Extract the (x, y) coordinate from the center of the cell holding the provided text.  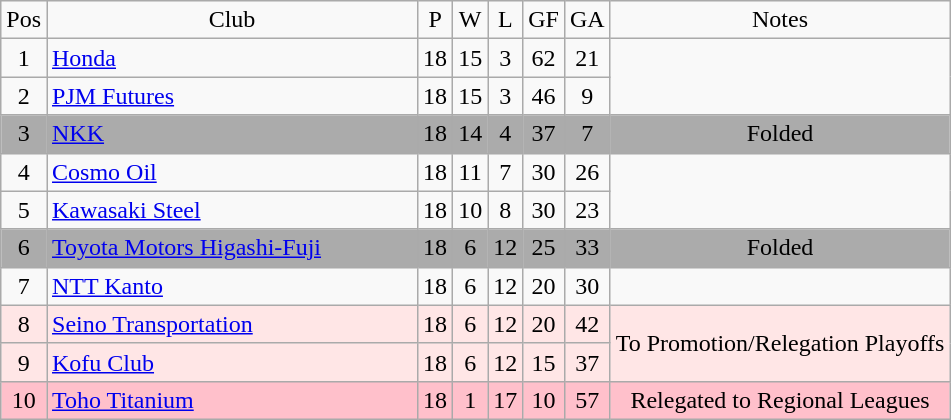
GA (587, 20)
P (436, 20)
42 (587, 324)
17 (506, 400)
Kofu Club (232, 362)
GF (544, 20)
Notes (780, 20)
Cosmo Oil (232, 172)
Relegated to Regional Leagues (780, 400)
L (506, 20)
5 (24, 210)
14 (470, 134)
Seino Transportation (232, 324)
21 (587, 58)
33 (587, 248)
Kawasaki Steel (232, 210)
23 (587, 210)
25 (544, 248)
PJM Futures (232, 96)
Honda (232, 58)
2 (24, 96)
NKK (232, 134)
NTT Kanto (232, 286)
62 (544, 58)
Toho Titanium (232, 400)
Pos (24, 20)
57 (587, 400)
Toyota Motors Higashi-Fuji (232, 248)
Club (232, 20)
W (470, 20)
46 (544, 96)
26 (587, 172)
11 (470, 172)
To Promotion/Relegation Playoffs (780, 343)
